Detect which cell encompasses the target text, then output its [X, Y] center coordinate. 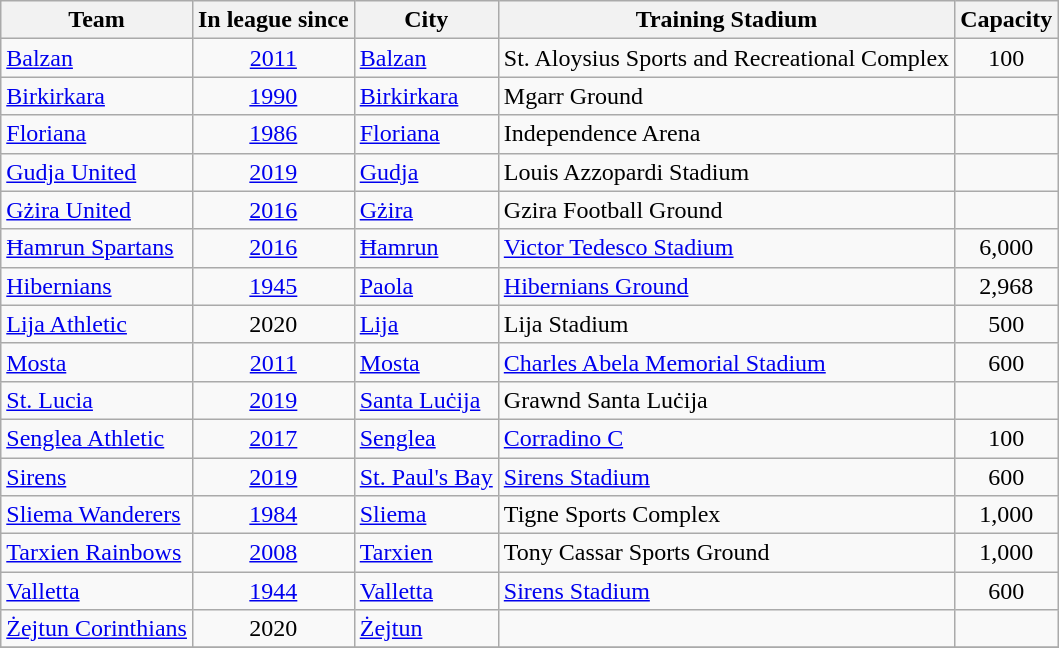
St. Aloysius Sports and Recreational Complex [726, 58]
Gzira Football Ground [726, 210]
Lija Athletic [97, 324]
Team [97, 20]
Senglea [426, 438]
Santa Luċija [426, 400]
1986 [273, 134]
City [426, 20]
St. Lucia [97, 400]
Gżira United [97, 210]
2017 [273, 438]
1944 [273, 591]
Sirens [97, 477]
Tarxien [426, 553]
500 [1006, 324]
2,968 [1006, 286]
Ħamrun Spartans [97, 248]
2008 [273, 553]
Tony Cassar Sports Ground [726, 553]
Tigne Sports Complex [726, 515]
Paola [426, 286]
In league since [273, 20]
Senglea Athletic [97, 438]
Training Stadium [726, 20]
6,000 [1006, 248]
Sliema Wanderers [97, 515]
1945 [273, 286]
Gudja United [97, 172]
Louis Azzopardi Stadium [726, 172]
Independence Arena [726, 134]
St. Paul's Bay [426, 477]
Tarxien Rainbows [97, 553]
Capacity [1006, 20]
Hibernians [97, 286]
Żejtun Corinthians [97, 629]
Grawnd Santa Luċija [726, 400]
Gudja [426, 172]
Żejtun [426, 629]
Corradino C [726, 438]
Mgarr Ground [726, 96]
Lija [426, 324]
Ħamrun [426, 248]
Gżira [426, 210]
Victor Tedesco Stadium [726, 248]
1990 [273, 96]
Hibernians Ground [726, 286]
1984 [273, 515]
Sliema [426, 515]
Charles Abela Memorial Stadium [726, 362]
Lija Stadium [726, 324]
